Extract the [x, y] coordinate from the center of the cell holding the provided text.  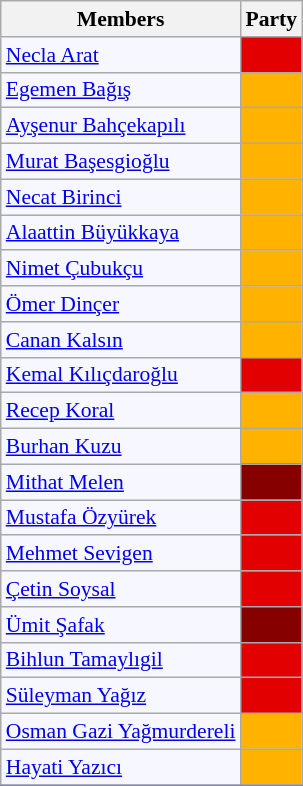
Çetin Soysal [121, 589]
Burhan Kuzu [121, 447]
Osman Gazi Yağmurdereli [121, 732]
Murat Başesgioğlu [121, 162]
Mehmet Sevigen [121, 554]
Members [121, 19]
Mithat Melen [121, 482]
Ayşenur Bahçekapılı [121, 126]
Party [271, 19]
Bihlun Tamaylıgil [121, 660]
Mustafa Özyürek [121, 518]
Canan Kalsın [121, 340]
Recep Koral [121, 411]
Necla Arat [121, 55]
Alaattin Büyükkaya [121, 233]
Kemal Kılıçdaroğlu [121, 375]
Süleyman Yağız [121, 696]
Hayati Yazıcı [121, 767]
Ömer Dinçer [121, 304]
Nimet Çubukçu [121, 269]
Egemen Bağış [121, 90]
Necat Birinci [121, 197]
Ümit Şafak [121, 625]
